Locate the cell with the specified text and output its (X, Y) center coordinate. 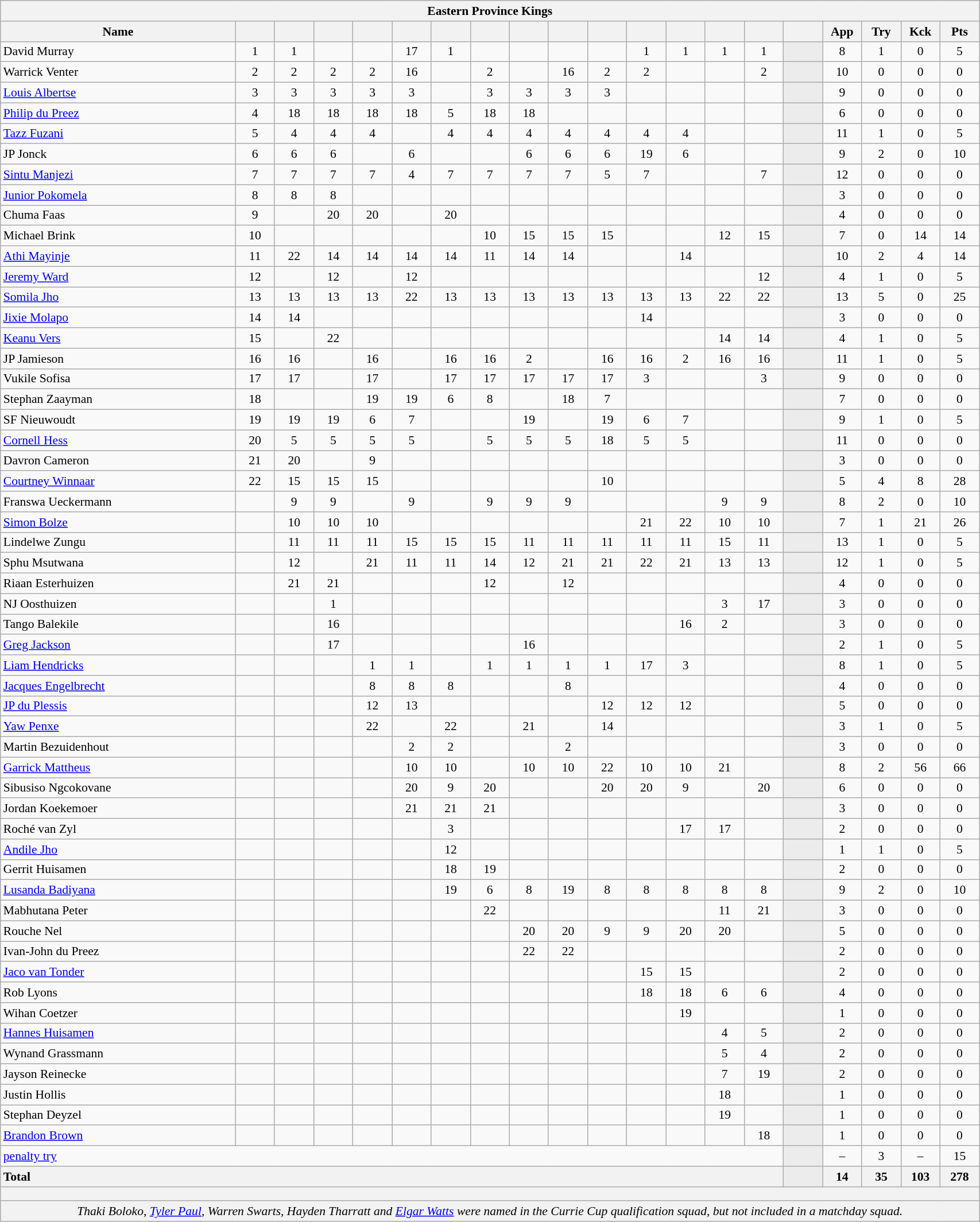
Michael Brink (118, 236)
Simon Bolze (118, 522)
JP Jonck (118, 154)
Warrick Venter (118, 72)
Philip du Preez (118, 113)
SF Nieuwoudt (118, 420)
56 (920, 767)
66 (959, 767)
Try (881, 32)
App (842, 32)
Chuma Faas (118, 215)
Eastern Province Kings (490, 11)
Ivan-John du Preez (118, 952)
Sphu Msutwana (118, 563)
Yaw Penxe (118, 727)
Andile Jho (118, 849)
Jeremy Ward (118, 277)
Stephan Deyzel (118, 1115)
Wynand Grassmann (118, 1054)
David Murray (118, 52)
Cornell Hess (118, 440)
Jacques Engelbrecht (118, 686)
Somila Jho (118, 297)
Kck (920, 32)
28 (959, 482)
25 (959, 297)
103 (920, 1177)
Justin Hollis (118, 1095)
Garrick Mattheus (118, 767)
Jordan Koekemoer (118, 809)
Jixie Molapo (118, 318)
JP Jamieson (118, 359)
Sibusiso Ngcokovane (118, 788)
Athi Mayinje (118, 257)
278 (959, 1177)
Roché van Zyl (118, 829)
Riaan Esterhuizen (118, 584)
Franswa Ueckermann (118, 502)
Liam Hendricks (118, 665)
Pts (959, 32)
Stephan Zaayman (118, 399)
Courtney Winnaar (118, 482)
JP du Plessis (118, 706)
35 (881, 1177)
Keanu Vers (118, 338)
Total (392, 1177)
Tazz Fuzani (118, 134)
NJ Oosthuizen (118, 604)
Lusanda Badiyana (118, 890)
Name (118, 32)
Mabhutana Peter (118, 911)
Martin Bezuidenhout (118, 747)
Jaco van Tonder (118, 972)
Davron Cameron (118, 461)
Rob Lyons (118, 992)
Vukile Sofisa (118, 379)
Gerrit Huisamen (118, 870)
Louis Albertse (118, 93)
Tango Balekile (118, 624)
Hannes Huisamen (118, 1033)
Brandon Brown (118, 1136)
Wihan Coetzer (118, 1013)
Lindelwe Zungu (118, 542)
Rouche Nel (118, 931)
Junior Pokomela (118, 195)
penalty try (392, 1156)
26 (959, 522)
Greg Jackson (118, 645)
Sintu Manjezi (118, 174)
Jayson Reinecke (118, 1074)
